Identify which cell holds the provided text, then report its (X, Y) central coordinate. 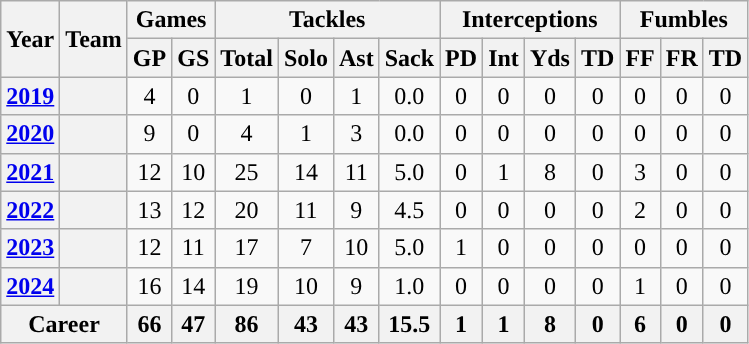
2022 (30, 210)
1.0 (409, 286)
FF (640, 58)
25 (247, 172)
FR (682, 58)
Sack (409, 58)
19 (247, 286)
2020 (30, 134)
20 (247, 210)
GP (149, 58)
Career (64, 324)
2021 (30, 172)
13 (149, 210)
Solo (306, 58)
PD (462, 58)
Games (170, 20)
2019 (30, 96)
Fumbles (684, 20)
16 (149, 286)
47 (194, 324)
66 (149, 324)
17 (247, 248)
Year (30, 39)
Team (94, 39)
Yds (550, 58)
2 (640, 210)
Total (247, 58)
Interceptions (530, 20)
Ast (356, 58)
15.5 (409, 324)
Tackles (328, 20)
86 (247, 324)
2023 (30, 248)
4.5 (409, 210)
2024 (30, 286)
7 (306, 248)
6 (640, 324)
GS (194, 58)
Int (504, 58)
